Determine the [x, y] coordinate at the center of the cell enclosing the given text.  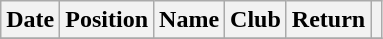
Date [30, 20]
Position [107, 20]
Club [256, 20]
Return [328, 20]
Name [190, 20]
